Identify which cell holds the provided text, then report its (x, y) central coordinate. 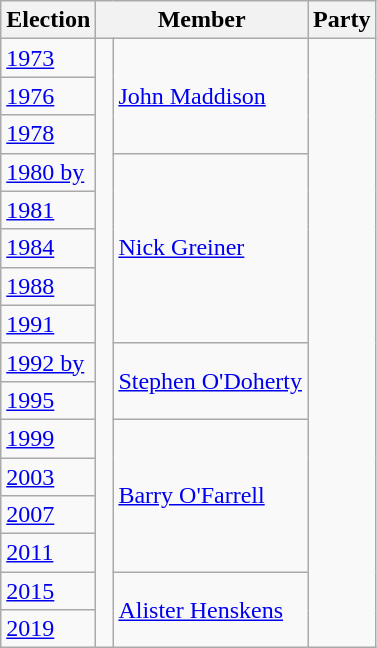
1999 (48, 438)
2003 (48, 477)
1991 (48, 324)
Alister Henskens (210, 610)
1984 (48, 248)
1992 by (48, 362)
1978 (48, 134)
1973 (48, 58)
Member (202, 20)
1988 (48, 286)
2011 (48, 553)
Election (48, 20)
Stephen O'Doherty (210, 381)
2019 (48, 629)
1981 (48, 210)
Barry O'Farrell (210, 495)
1995 (48, 400)
John Maddison (210, 96)
Nick Greiner (210, 248)
2007 (48, 515)
1980 by (48, 172)
Party (342, 20)
1976 (48, 96)
2015 (48, 591)
